Search for the cell housing the specified text and yield its [X, Y] center coordinate. 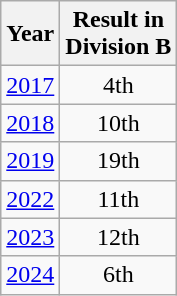
6th [118, 275]
2018 [30, 123]
12th [118, 237]
Year [30, 34]
2019 [30, 161]
Result inDivision B [118, 34]
4th [118, 85]
10th [118, 123]
11th [118, 199]
2017 [30, 85]
19th [118, 161]
2022 [30, 199]
2023 [30, 237]
2024 [30, 275]
